Detect which cell encompasses the target text, then output its (x, y) center coordinate. 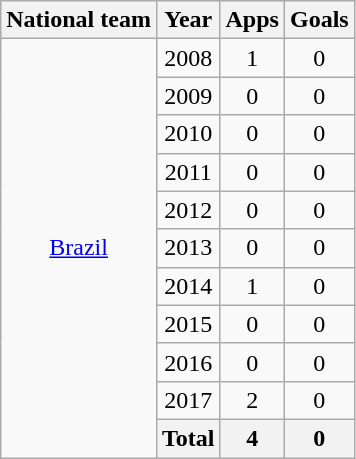
Total (188, 438)
Apps (252, 20)
4 (252, 438)
2014 (188, 286)
2008 (188, 58)
2017 (188, 400)
National team (79, 20)
2010 (188, 134)
2009 (188, 96)
Year (188, 20)
Goals (319, 20)
2013 (188, 248)
2 (252, 400)
2011 (188, 172)
2012 (188, 210)
2016 (188, 362)
Brazil (79, 248)
2015 (188, 324)
